Return [x, y] of the center of cell containing provided text 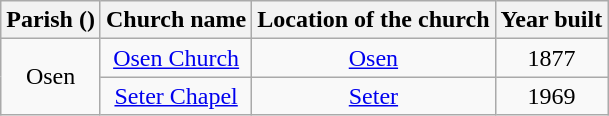
1877 [552, 58]
Church name [176, 20]
Year built [552, 20]
Seter [374, 96]
Location of the church [374, 20]
Seter Chapel [176, 96]
Osen Church [176, 58]
1969 [552, 96]
Parish () [51, 20]
